Return [X, Y] of the center of cell containing provided text 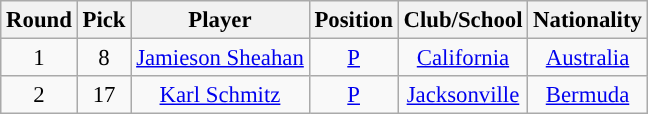
Bermuda [588, 95]
Karl Schmitz [220, 95]
2 [39, 95]
8 [104, 58]
Player [220, 20]
1 [39, 58]
Jamieson Sheahan [220, 58]
Jacksonville [463, 95]
Australia [588, 58]
Pick [104, 20]
California [463, 58]
Club/School [463, 20]
Round [39, 20]
Position [354, 20]
Nationality [588, 20]
17 [104, 95]
